For the text-containing cell, return its midpoint in (X, Y) coordinate format. 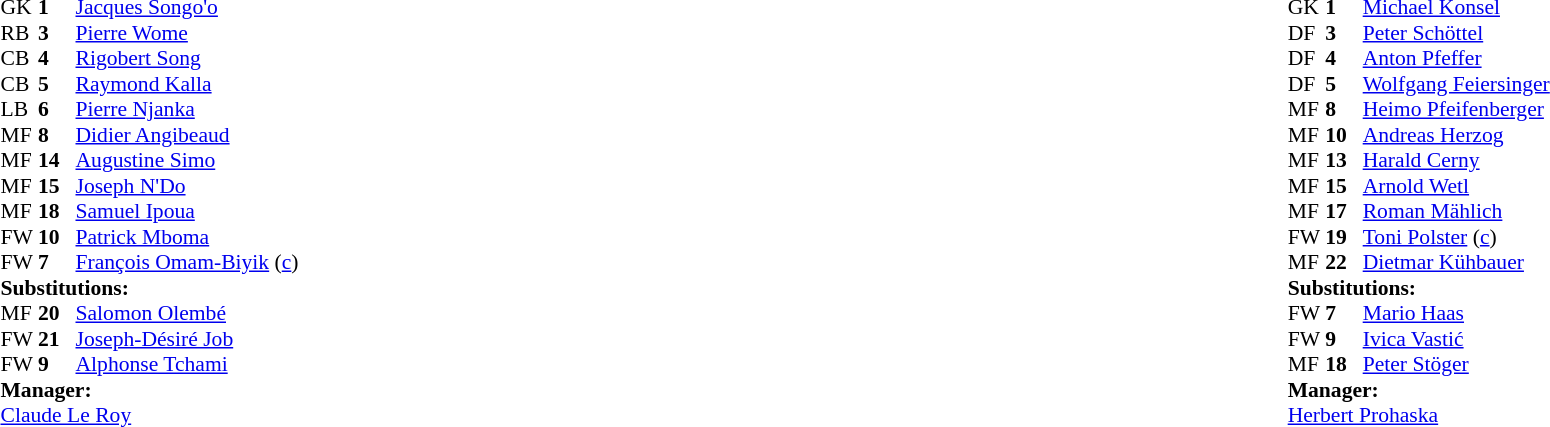
Joseph-Désiré Job (188, 339)
Samuel Ipoua (188, 211)
6 (57, 109)
21 (57, 339)
19 (1344, 237)
Joseph N'Do (188, 186)
Heimo Pfeifenberger (1456, 109)
Peter Schöttel (1456, 33)
Didier Angibeaud (188, 135)
Ivica Vastić (1456, 339)
RB (19, 33)
Patrick Mboma (188, 237)
Andreas Herzog (1456, 135)
LB (19, 109)
Pierre Wome (188, 33)
Raymond Kalla (188, 84)
Augustine Simo (188, 161)
20 (57, 313)
Roman Mählich (1456, 211)
Arnold Wetl (1456, 186)
Wolfgang Feiersinger (1456, 84)
François Omam-Biyik (c) (188, 263)
Dietmar Kühbauer (1456, 263)
Salomon Olembé (188, 313)
17 (1344, 211)
22 (1344, 263)
Mario Haas (1456, 313)
Peter Stöger (1456, 365)
Anton Pfeffer (1456, 59)
Rigobert Song (188, 59)
13 (1344, 161)
14 (57, 161)
Toni Polster (c) (1456, 237)
Harald Cerny (1456, 161)
Alphonse Tchami (188, 365)
Pierre Njanka (188, 109)
